Output the [X, Y] coordinate of the center of the cell containing the given text.  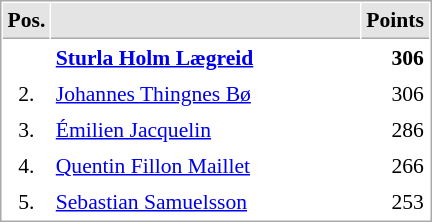
Johannes Thingnes Bø [206, 93]
4. [26, 165]
Sebastian Samuelsson [206, 201]
3. [26, 129]
Quentin Fillon Maillet [206, 165]
253 [396, 201]
286 [396, 129]
Sturla Holm Lægreid [206, 57]
Points [396, 21]
Pos. [26, 21]
Émilien Jacquelin [206, 129]
2. [26, 93]
5. [26, 201]
266 [396, 165]
